From the cell containing the given text, extract its center point as [x, y] coordinate. 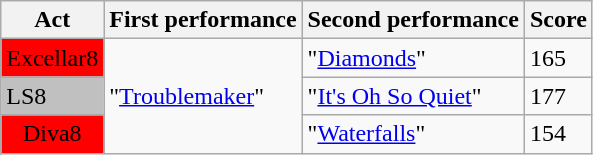
LS8 [52, 96]
177 [558, 96]
"It's Oh So Quiet" [413, 96]
First performance [203, 20]
Act [52, 20]
"Diamonds" [413, 58]
Score [558, 20]
165 [558, 58]
Diva8 [52, 134]
Second performance [413, 20]
154 [558, 134]
Excellar8 [52, 58]
"Waterfalls" [413, 134]
"Troublemaker" [203, 96]
